Find where the given text appears and provide that cell's center as (x, y) coordinate. 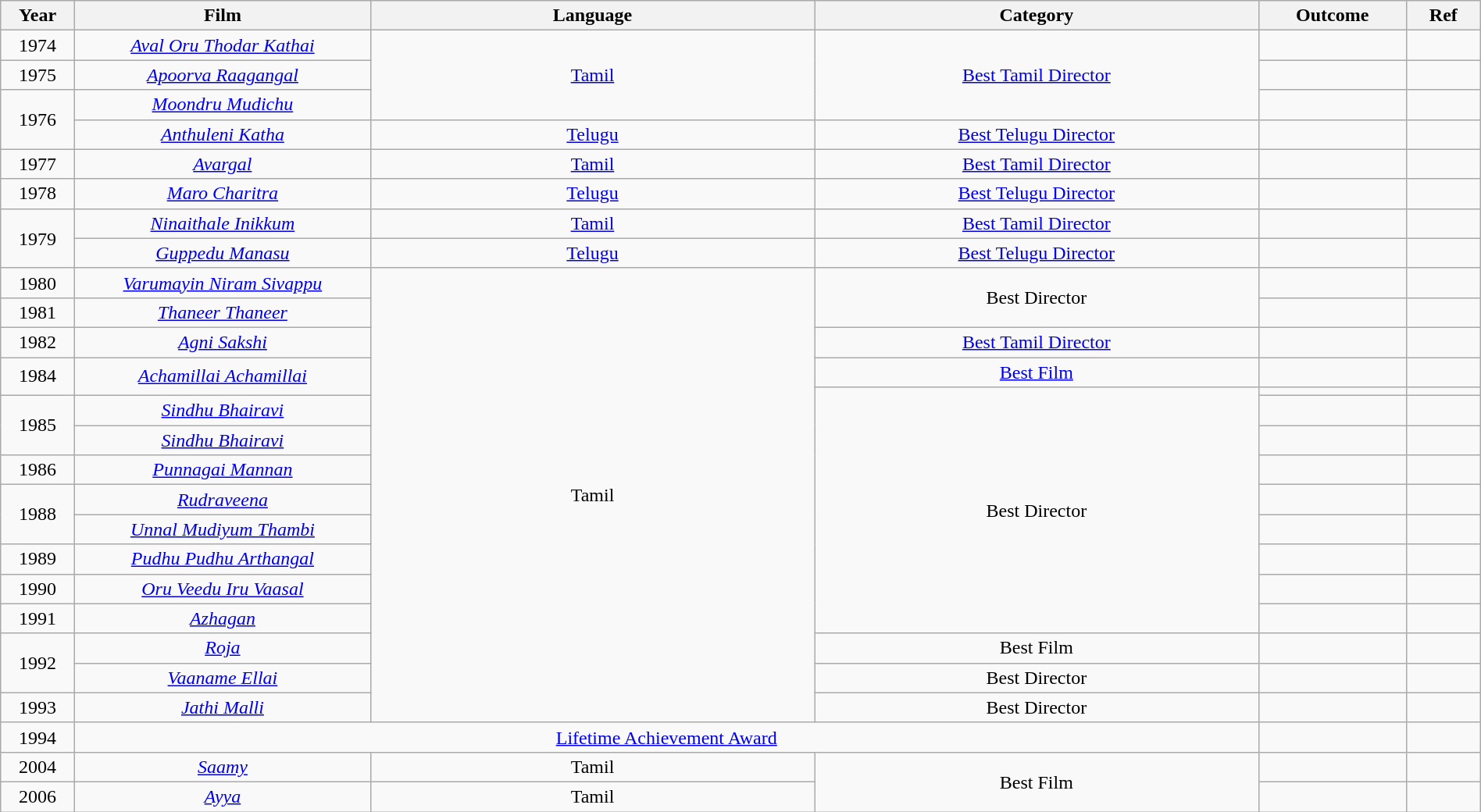
Jathi Malli (222, 707)
Outcome (1333, 16)
Achamillai Achamillai (222, 376)
1975 (37, 75)
1991 (37, 618)
2006 (37, 796)
Ref (1444, 16)
Film (222, 16)
Rudraveena (222, 500)
1984 (37, 376)
1993 (37, 707)
1976 (37, 119)
Maro Charitra (222, 194)
Year (37, 16)
Language (592, 16)
1982 (37, 342)
Roja (222, 648)
Unnal Mudiyum Thambi (222, 529)
1990 (37, 589)
1985 (37, 426)
1989 (37, 559)
Apoorva Raagangal (222, 75)
Ninaithale Inikkum (222, 223)
Ayya (222, 796)
1994 (37, 737)
Avargal (222, 164)
Lifetime Achievement Award (666, 737)
1977 (37, 164)
Aval Oru Thodar Kathai (222, 45)
1981 (37, 312)
2004 (37, 767)
1988 (37, 515)
1980 (37, 283)
Saamy (222, 767)
Varumayin Niram Sivappu (222, 283)
Punnagai Mannan (222, 470)
Anthuleni Katha (222, 134)
Azhagan (222, 618)
Pudhu Pudhu Arthangal (222, 559)
Guppedu Manasu (222, 253)
1986 (37, 470)
Oru Veedu Iru Vaasal (222, 589)
1978 (37, 194)
Moondru Mudichu (222, 105)
Thaneer Thaneer (222, 312)
1992 (37, 663)
1974 (37, 45)
Vaaname Ellai (222, 678)
Category (1037, 16)
1979 (37, 238)
Agni Sakshi (222, 342)
